Identify which cell holds the provided text, then report its (x, y) central coordinate. 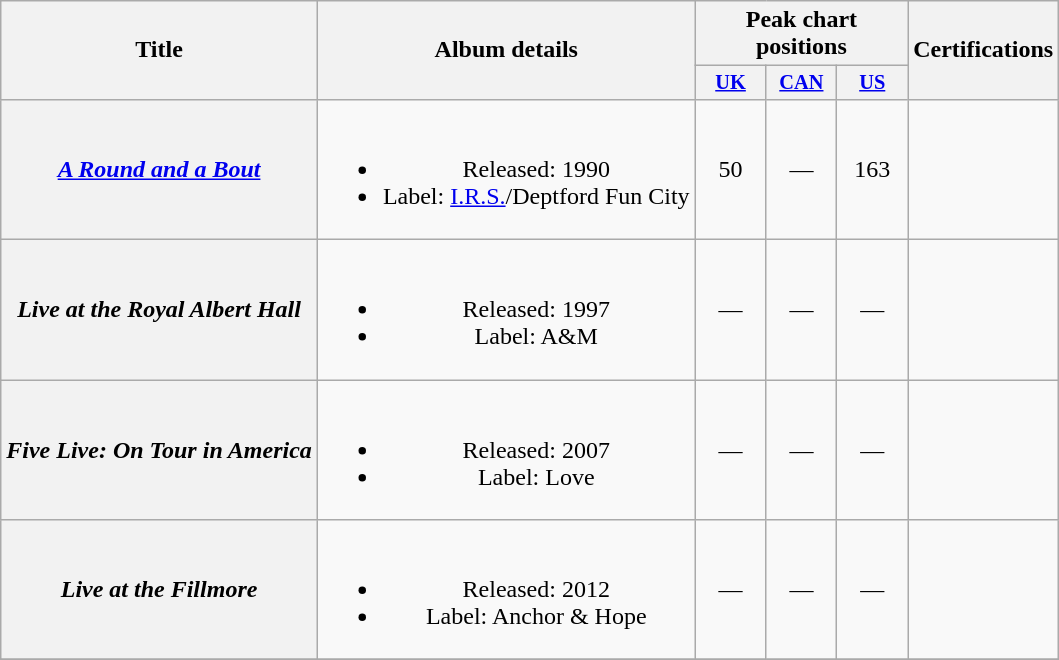
CAN (802, 83)
UK (730, 83)
Live at the Fillmore (160, 590)
A Round and a Bout (160, 169)
Album details (506, 50)
Five Live: On Tour in America (160, 450)
Certifications (984, 50)
Released: 1990Label: I.R.S./Deptford Fun City (506, 169)
Released: 2007Label: Love (506, 450)
Released: 2012Label: Anchor & Hope (506, 590)
50 (730, 169)
163 (872, 169)
Peak chart positions (802, 34)
Released: 1997Label: A&M (506, 310)
Live at the Royal Albert Hall (160, 310)
Title (160, 50)
US (872, 83)
